Locate the cell with the specified text and output its (x, y) center coordinate. 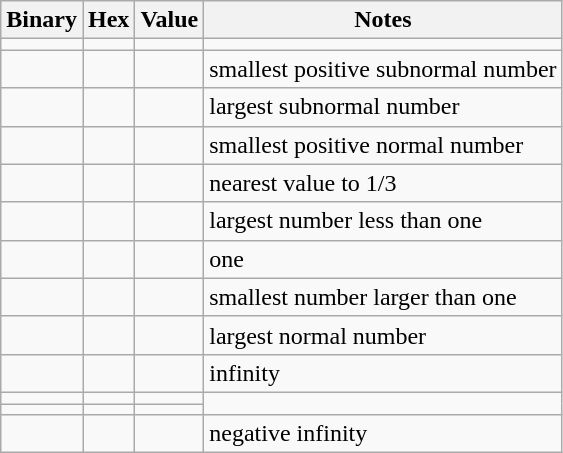
one (383, 259)
smallest number larger than one (383, 297)
largest subnormal number (383, 107)
largest number less than one (383, 221)
infinity (383, 373)
smallest positive subnormal number (383, 69)
Value (170, 20)
nearest value to 1/3 (383, 183)
negative infinity (383, 434)
Hex (108, 20)
largest normal number (383, 335)
smallest positive normal number (383, 145)
Notes (383, 20)
Binary (42, 20)
